Locate the cell with the specified text and output its [x, y] center coordinate. 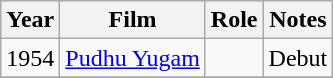
Pudhu Yugam [133, 58]
1954 [30, 58]
Debut [298, 58]
Year [30, 20]
Film [133, 20]
Role [234, 20]
Notes [298, 20]
